Pinpoint the cell where the given text exists, returning its [x, y] midpoint coordinate. 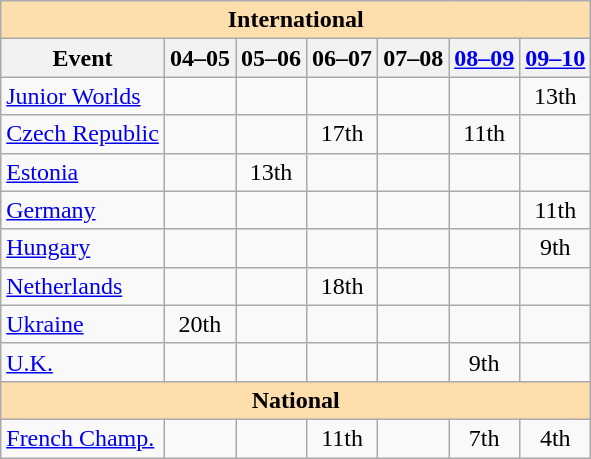
Ukraine [83, 324]
Hungary [83, 248]
Netherlands [83, 286]
7th [484, 438]
Czech Republic [83, 134]
17th [342, 134]
French Champ. [83, 438]
International [296, 20]
18th [342, 286]
U.K. [83, 362]
Estonia [83, 172]
09–10 [556, 58]
National [296, 400]
Junior Worlds [83, 96]
06–07 [342, 58]
08–09 [484, 58]
04–05 [200, 58]
20th [200, 324]
07–08 [414, 58]
4th [556, 438]
05–06 [272, 58]
Germany [83, 210]
Event [83, 58]
